Return [X, Y] of the center of cell containing provided text 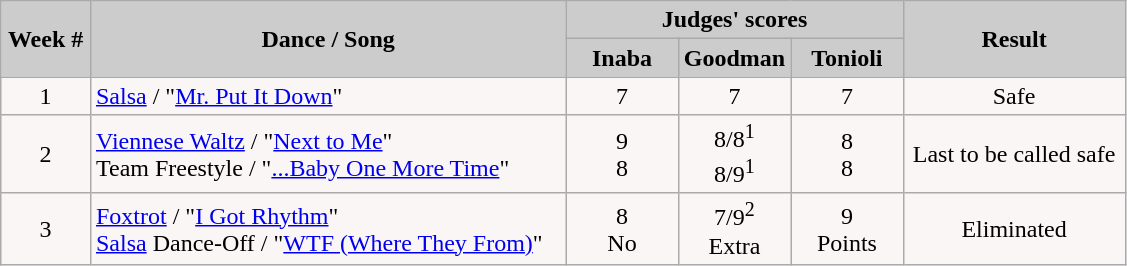
Goodman [734, 58]
8No [622, 229]
1 [46, 96]
7/92Extra [734, 229]
9Points [847, 229]
Tonioli [847, 58]
Safe [1014, 96]
2 [46, 154]
88 [847, 154]
Eliminated [1014, 229]
Last to be called safe [1014, 154]
Judges' scores [734, 20]
Foxtrot / "I Got Rhythm"Salsa Dance-Off / "WTF (Where They From)" [328, 229]
Salsa / "Mr. Put It Down" [328, 96]
Dance / Song [328, 39]
98 [622, 154]
8/818/91 [734, 154]
Week # [46, 39]
Inaba [622, 58]
Result [1014, 39]
3 [46, 229]
Viennese Waltz / "Next to Me"Team Freestyle / "...Baby One More Time" [328, 154]
